For the text-containing cell, return its midpoint in [X, Y] coordinate format. 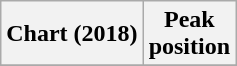
Chart (2018) [72, 34]
Peakposition [189, 34]
